Identify which cell holds the provided text, then report its [x, y] central coordinate. 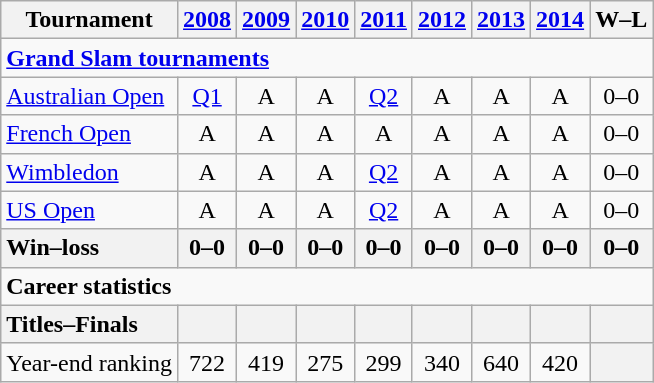
2008 [208, 20]
Year-end ranking [90, 362]
419 [266, 362]
Grand Slam tournaments [327, 58]
Tournament [90, 20]
722 [208, 362]
2014 [560, 20]
2012 [442, 20]
Titles–Finals [90, 324]
Win–loss [90, 248]
Australian Open [90, 96]
2011 [384, 20]
299 [384, 362]
2009 [266, 20]
640 [502, 362]
2010 [326, 20]
Wimbledon [90, 172]
275 [326, 362]
W–L [622, 20]
2013 [502, 20]
US Open [90, 210]
Q1 [208, 96]
420 [560, 362]
340 [442, 362]
Career statistics [327, 286]
French Open [90, 134]
